Locate the cell with the specified text and output its [x, y] center coordinate. 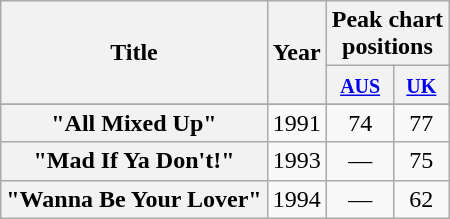
"Wanna Be Your Lover" [134, 199]
Title [134, 52]
1993 [296, 161]
"All Mixed Up" [134, 123]
1991 [296, 123]
77 [422, 123]
"Mad If Ya Don't!" [134, 161]
74 [360, 123]
75 [422, 161]
62 [422, 199]
Year [296, 52]
Peak chartpositions [387, 34]
1994 [296, 199]
UK [422, 85]
AUS [360, 85]
